Detect which cell encompasses the target text, then output its (X, Y) center coordinate. 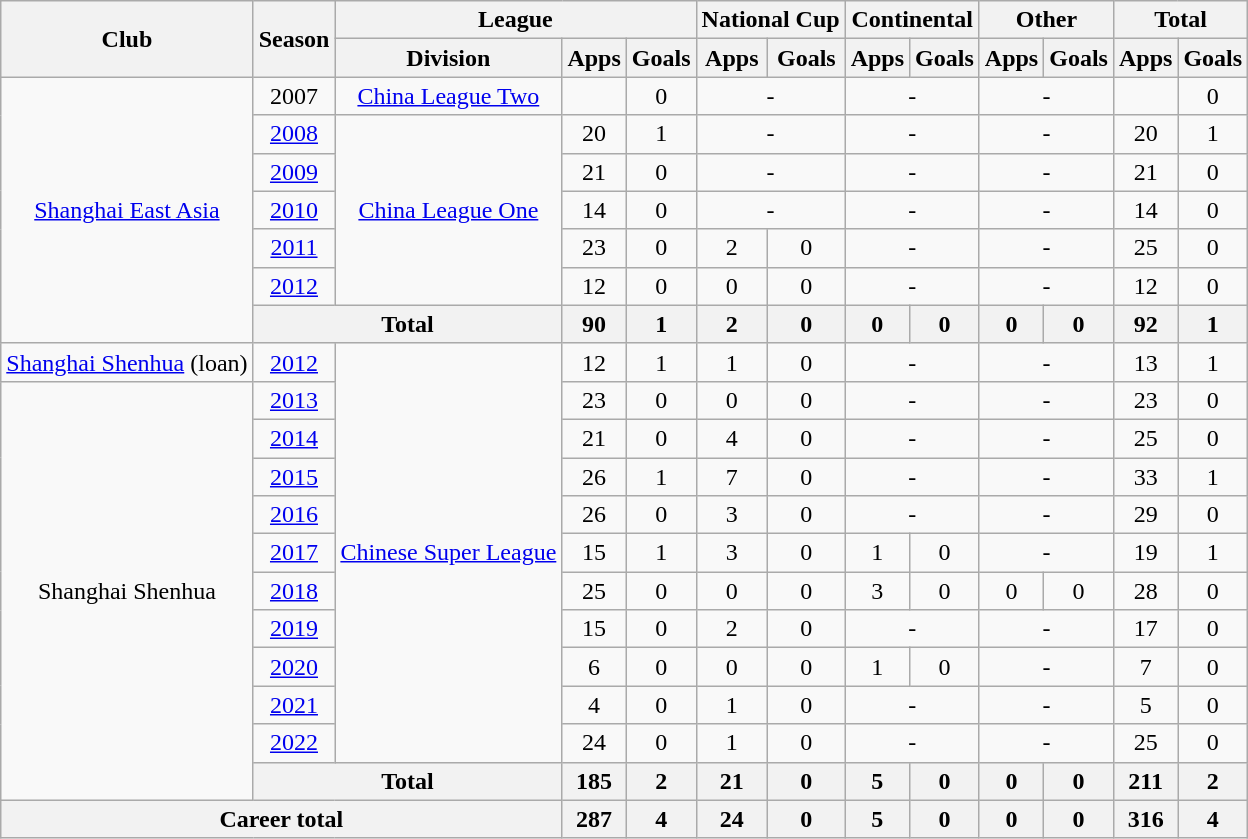
2017 (294, 553)
Chinese Super League (448, 552)
2014 (294, 438)
2022 (294, 743)
Career total (282, 819)
92 (1145, 324)
19 (1145, 553)
2009 (294, 172)
Season (294, 39)
China League One (448, 210)
2015 (294, 477)
2018 (294, 591)
Division (448, 58)
13 (1145, 362)
90 (594, 324)
2019 (294, 629)
33 (1145, 477)
2010 (294, 210)
2007 (294, 96)
316 (1145, 819)
211 (1145, 781)
Shanghai Shenhua (127, 590)
2008 (294, 134)
Club (127, 39)
2013 (294, 400)
2011 (294, 248)
China League Two (448, 96)
Continental (912, 20)
Shanghai East Asia (127, 210)
2020 (294, 667)
Other (1046, 20)
185 (594, 781)
287 (594, 819)
6 (594, 667)
Shanghai Shenhua (loan) (127, 362)
National Cup (770, 20)
League (516, 20)
29 (1145, 515)
2016 (294, 515)
17 (1145, 629)
2021 (294, 705)
28 (1145, 591)
